For the text-containing cell, return its midpoint in [x, y] coordinate format. 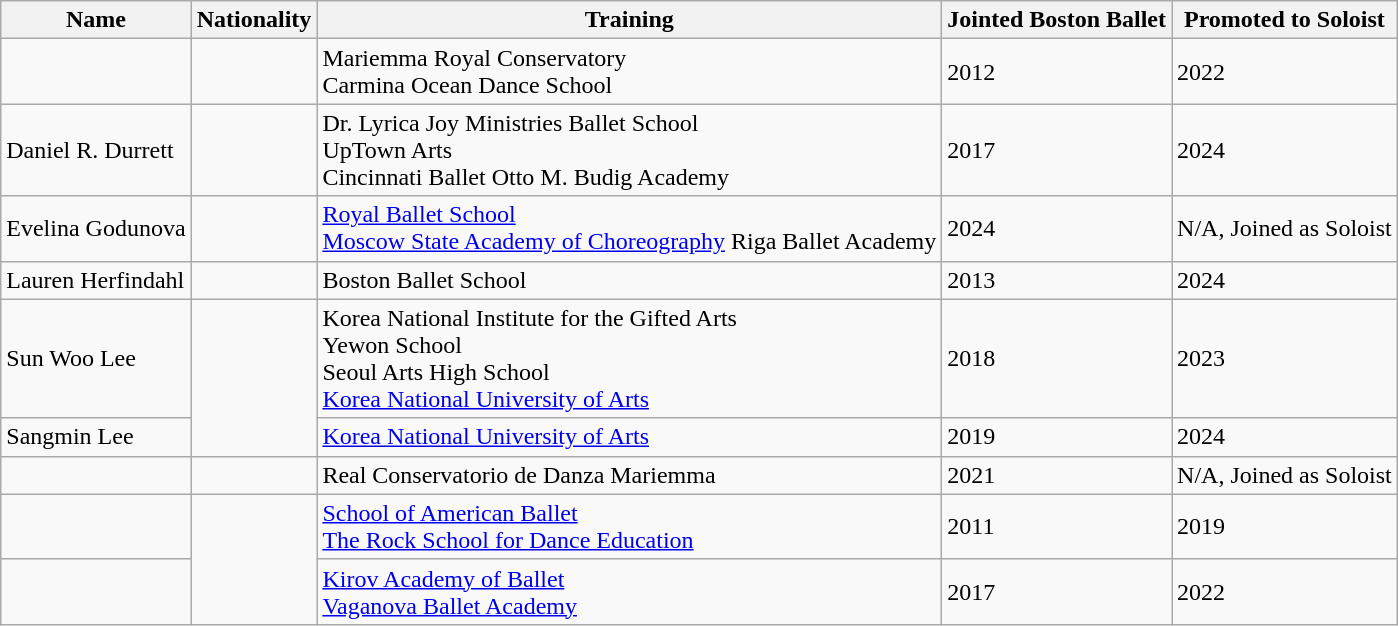
2012 [1057, 72]
2023 [1285, 358]
Evelina Godunova [96, 228]
Lauren Herfindahl [96, 280]
Promoted to Soloist [1285, 20]
Real Conservatorio de Danza Mariemma [630, 475]
Mariemma Royal ConservatoryCarmina Ocean Dance School [630, 72]
2018 [1057, 358]
Boston Ballet School [630, 280]
2013 [1057, 280]
School of American BalletThe Rock School for Dance Education [630, 526]
Name [96, 20]
2011 [1057, 526]
Dr. Lyrica Joy Ministries Ballet SchoolUpTown ArtsCincinnati Ballet Otto M. Budig Academy [630, 150]
Daniel R. Durrett [96, 150]
Korea National University of Arts [630, 437]
Royal Ballet SchoolMoscow State Academy of Choreography Riga Ballet Academy [630, 228]
Sangmin Lee [96, 437]
Sun Woo Lee [96, 358]
Jointed Boston Ballet [1057, 20]
Training [630, 20]
Kirov Academy of BalletVaganova Ballet Academy [630, 592]
Korea National Institute for the Gifted ArtsYewon SchoolSeoul Arts High SchoolKorea National University of Arts [630, 358]
2021 [1057, 475]
Nationality [254, 20]
